Find where the given text appears and provide that cell's center as (X, Y) coordinate. 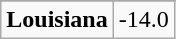
-14.0 (144, 20)
Louisiana (57, 20)
